Pinpoint the cell where the given text exists, returning its (X, Y) midpoint coordinate. 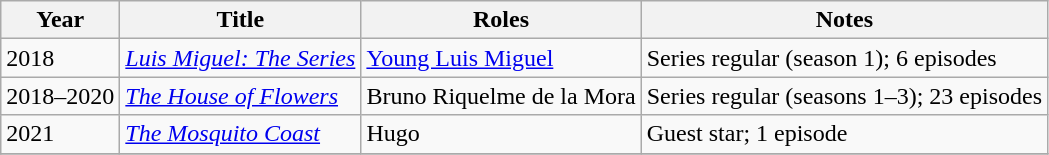
2021 (60, 134)
Notes (844, 20)
Series regular (seasons 1–3); 23 episodes (844, 96)
Bruno Riquelme de la Mora (501, 96)
Series regular (season 1); 6 episodes (844, 58)
Guest star; 1 episode (844, 134)
Year (60, 20)
Hugo (501, 134)
Title (240, 20)
The House of Flowers (240, 96)
Luis Miguel: The Series (240, 58)
2018–2020 (60, 96)
The Mosquito Coast (240, 134)
2018 (60, 58)
Young Luis Miguel (501, 58)
Roles (501, 20)
